From the cell containing the given text, extract its center point as [x, y] coordinate. 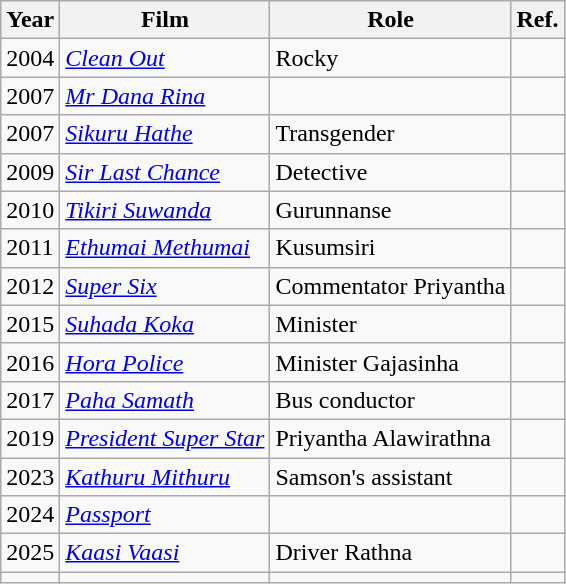
Minister Gajasinha [390, 362]
Hora Police [165, 362]
2010 [30, 210]
Kathuru Mithuru [165, 477]
Driver Rathna [390, 553]
Year [30, 20]
Transgender [390, 134]
2016 [30, 362]
2009 [30, 172]
Samson's assistant [390, 477]
2012 [30, 286]
Clean Out [165, 58]
Sikuru Hathe [165, 134]
Ref. [538, 20]
2015 [30, 324]
Detective [390, 172]
Tikiri Suwanda [165, 210]
2025 [30, 553]
Kusumsiri [390, 248]
Rocky [390, 58]
Bus conductor [390, 400]
Minister [390, 324]
Gurunnanse [390, 210]
2019 [30, 438]
2017 [30, 400]
2004 [30, 58]
Film [165, 20]
Sir Last Chance [165, 172]
Kaasi Vaasi [165, 553]
Mr Dana Rina [165, 96]
2024 [30, 515]
Role [390, 20]
Suhada Koka [165, 324]
Ethumai Methumai [165, 248]
Super Six [165, 286]
Commentator Priyantha [390, 286]
President Super Star [165, 438]
2023 [30, 477]
Paha Samath [165, 400]
Passport [165, 515]
2011 [30, 248]
Priyantha Alawirathna [390, 438]
